Detect which cell encompasses the target text, then output its [X, Y] center coordinate. 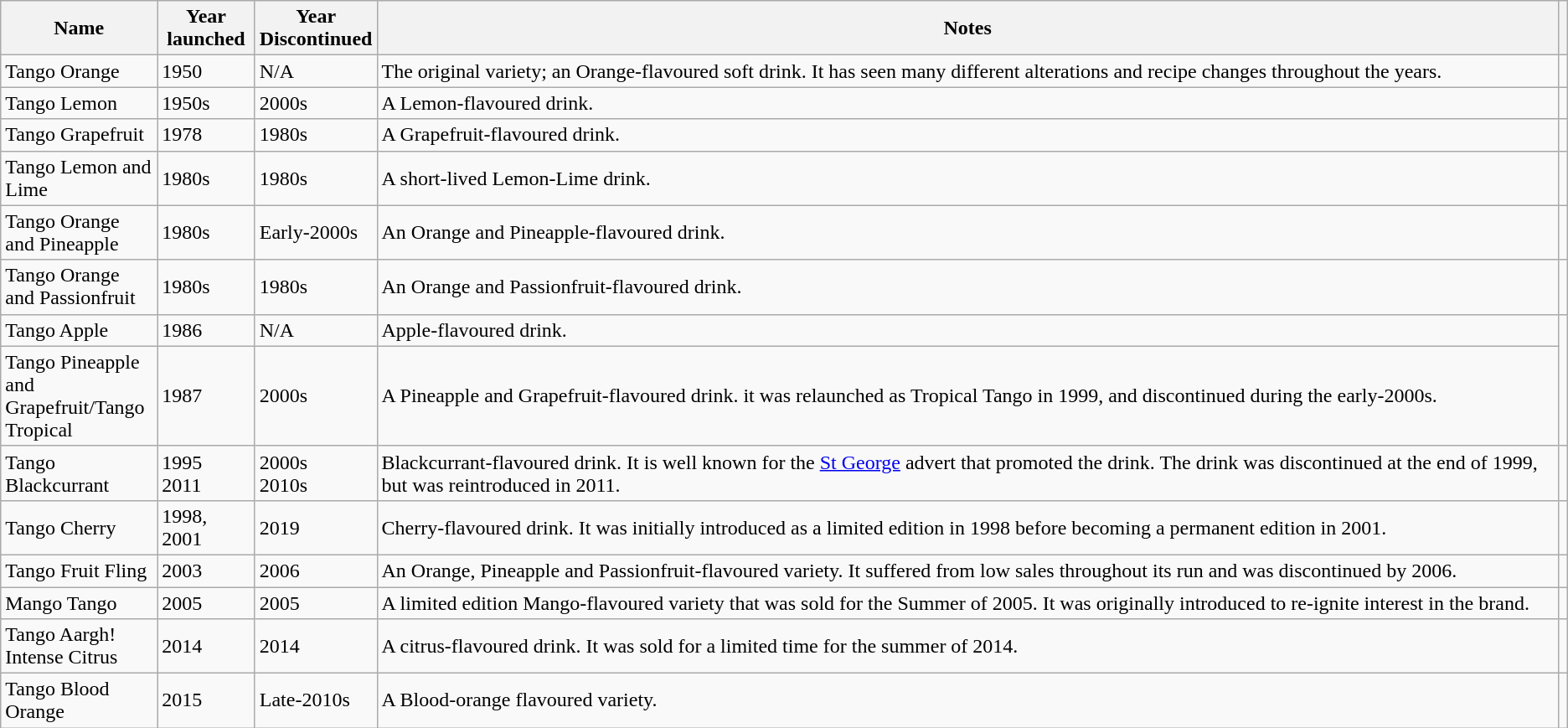
YearDiscontinued [316, 28]
The original variety; an Orange-flavoured soft drink. It has seen many different alterations and recipe changes throughout the years. [967, 71]
A short-lived Lemon-Lime drink. [967, 178]
Apple-flavoured drink. [967, 330]
Tango Cherry [79, 528]
1998, 2001 [206, 528]
2003 [206, 571]
An Orange and Passionfruit-flavoured drink. [967, 287]
Tango Lemon and Lime [79, 178]
A citrus-flavoured drink. It was sold for a limited time for the summer of 2014. [967, 647]
Tango Apple [79, 330]
Tango Lemon [79, 103]
A Blood-orange flavoured variety. [967, 700]
Late-2010s [316, 700]
Tango Orange and Passionfruit [79, 287]
1950 [206, 71]
Tango Pineapple and Grapefruit/Tango Tropical [79, 395]
A Grapefruit-flavoured drink. [967, 135]
Tango Grapefruit [79, 135]
Tango Blackcurrant [79, 472]
1987 [206, 395]
Tango Fruit Fling [79, 571]
2015 [206, 700]
2000s2010s [316, 472]
2019 [316, 528]
2006 [316, 571]
A Pineapple and Grapefruit-flavoured drink. it was relaunched as Tropical Tango in 1999, and discontinued during the early-2000s. [967, 395]
An Orange, Pineapple and Passionfruit-flavoured variety. It suffered from low sales throughout its run and was discontinued by 2006. [967, 571]
A limited edition Mango-flavoured variety that was sold for the Summer of 2005. It was originally introduced to re-ignite interest in the brand. [967, 602]
An Orange and Pineapple-flavoured drink. [967, 233]
Tango Aargh! Intense Citrus [79, 647]
1986 [206, 330]
Name [79, 28]
Cherry-flavoured drink. It was initially introduced as a limited edition in 1998 before becoming a permanent edition in 2001. [967, 528]
1978 [206, 135]
Tango Blood Orange [79, 700]
Early-2000s [316, 233]
A Lemon-flavoured drink. [967, 103]
Tango Orange and Pineapple [79, 233]
Notes [967, 28]
Yearlaunched [206, 28]
Tango Orange [79, 71]
19952011 [206, 472]
1950s [206, 103]
Mango Tango [79, 602]
